Detect which cell encompasses the target text, then output its [X, Y] center coordinate. 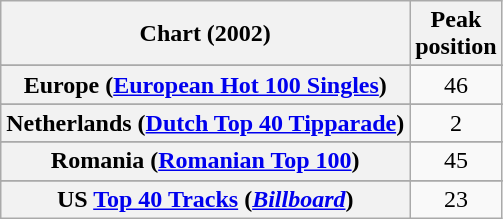
46 [456, 85]
Netherlands (Dutch Top 40 Tipparade) [206, 123]
Chart (2002) [206, 34]
US Top 40 Tracks (Billboard) [206, 199]
2 [456, 123]
Peakposition [456, 34]
Romania (Romanian Top 100) [206, 161]
45 [456, 161]
23 [456, 199]
Europe (European Hot 100 Singles) [206, 85]
